Determine the (x, y) coordinate at the center of the cell enclosing the given text.  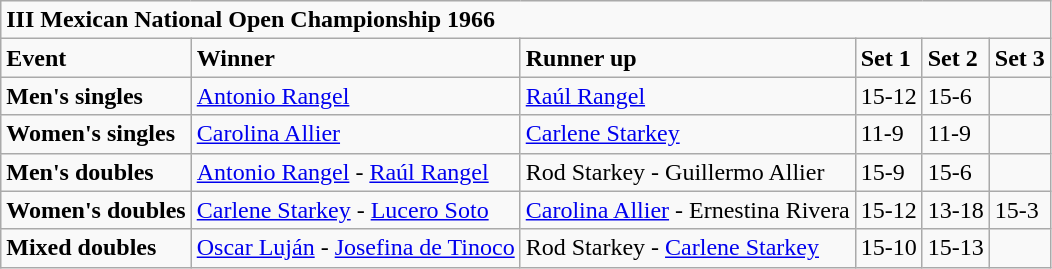
Set 1 (888, 58)
Mixed doubles (96, 248)
15-13 (956, 248)
Rod Starkey - Carlene Starkey (688, 248)
Rod Starkey - Guillermo Allier (688, 172)
Set 2 (956, 58)
Women's singles (96, 134)
Men's doubles (96, 172)
15-3 (1020, 210)
Antonio Rangel - Raúl Rangel (356, 172)
15-10 (888, 248)
Women's doubles (96, 210)
13-18 (956, 210)
Carlene Starkey - Lucero Soto (356, 210)
Raúl Rangel (688, 96)
Set 3 (1020, 58)
Carlene Starkey (688, 134)
Runner up (688, 58)
Carolina Allier - Ernestina Rivera (688, 210)
15-9 (888, 172)
Oscar Luján - Josefina de Tinoco (356, 248)
Carolina Allier (356, 134)
Men's singles (96, 96)
Antonio Rangel (356, 96)
Winner (356, 58)
III Mexican National Open Championship 1966 (526, 20)
Event (96, 58)
